Identify which cell holds the provided text, then report its [X, Y] central coordinate. 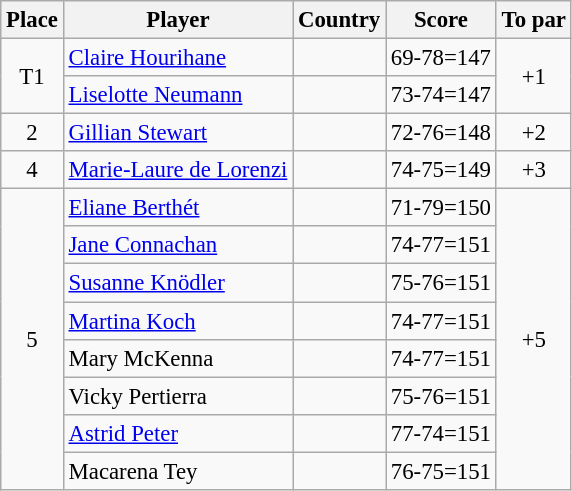
Martina Koch [178, 321]
Macarena Tey [178, 471]
Place [32, 20]
+2 [534, 133]
72-76=148 [442, 133]
Claire Hourihane [178, 58]
+5 [534, 340]
76-75=151 [442, 471]
Liselotte Neumann [178, 95]
74-75=149 [442, 170]
Eliane Berthét [178, 208]
71-79=150 [442, 208]
Score [442, 20]
Vicky Pertierra [178, 396]
4 [32, 170]
69-78=147 [442, 58]
+1 [534, 76]
Marie-Laure de Lorenzi [178, 170]
T1 [32, 76]
Susanne Knödler [178, 283]
Mary McKenna [178, 358]
Country [340, 20]
2 [32, 133]
Gillian Stewart [178, 133]
73-74=147 [442, 95]
Player [178, 20]
5 [32, 340]
+3 [534, 170]
77-74=151 [442, 433]
To par [534, 20]
Jane Connachan [178, 245]
Astrid Peter [178, 433]
